Locate the cell with the specified text and output its (X, Y) center coordinate. 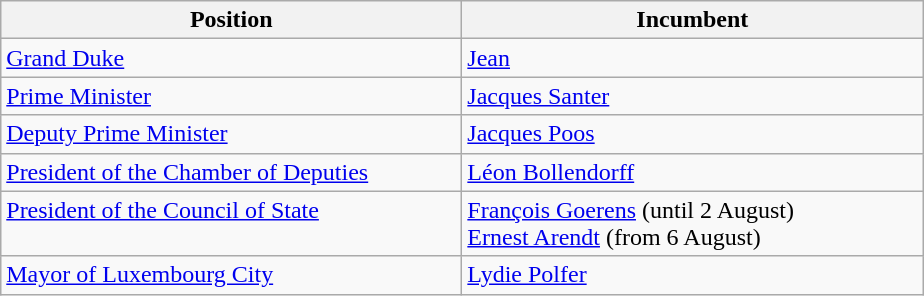
Position (232, 20)
Jean (692, 58)
Deputy Prime Minister (232, 134)
President of the Chamber of Deputies (232, 172)
Léon Bollendorff (692, 172)
Grand Duke (232, 58)
Lydie Polfer (692, 275)
President of the Council of State (232, 224)
Jacques Santer (692, 96)
Prime Minister (232, 96)
Jacques Poos (692, 134)
Mayor of Luxembourg City (232, 275)
François Goerens (until 2 August) Ernest Arendt (from 6 August) (692, 224)
Incumbent (692, 20)
